For the text-containing cell, return its midpoint in [X, Y] coordinate format. 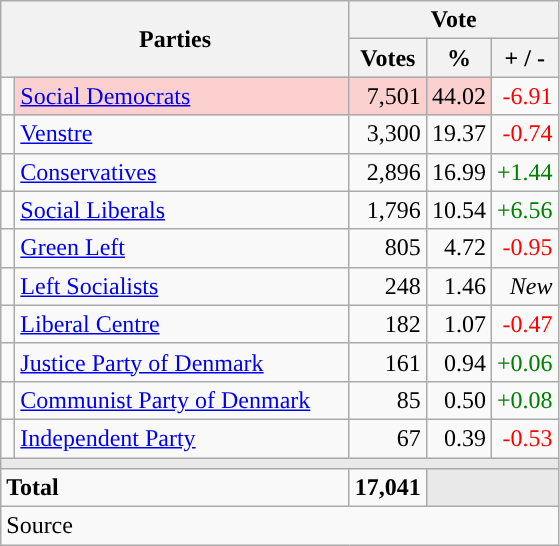
0.94 [458, 362]
17,041 [388, 488]
44.02 [458, 96]
+0.08 [524, 400]
Conservatives [182, 172]
19.37 [458, 134]
+1.44 [524, 172]
67 [388, 438]
7,501 [388, 96]
85 [388, 400]
Vote [454, 20]
New [524, 286]
10.54 [458, 210]
Justice Party of Denmark [182, 362]
Votes [388, 58]
182 [388, 324]
Source [280, 526]
Venstre [182, 134]
Social Democrats [182, 96]
1.46 [458, 286]
2,896 [388, 172]
+0.06 [524, 362]
-6.91 [524, 96]
-0.47 [524, 324]
805 [388, 248]
-0.95 [524, 248]
Independent Party [182, 438]
Social Liberals [182, 210]
Parties [176, 39]
Left Socialists [182, 286]
248 [388, 286]
Communist Party of Denmark [182, 400]
0.50 [458, 400]
Liberal Centre [182, 324]
1.07 [458, 324]
1,796 [388, 210]
3,300 [388, 134]
% [458, 58]
-0.74 [524, 134]
Total [176, 488]
Green Left [182, 248]
-0.53 [524, 438]
161 [388, 362]
0.39 [458, 438]
4.72 [458, 248]
+ / - [524, 58]
16.99 [458, 172]
+6.56 [524, 210]
